Output the [x, y] coordinate of the center of the cell containing the given text.  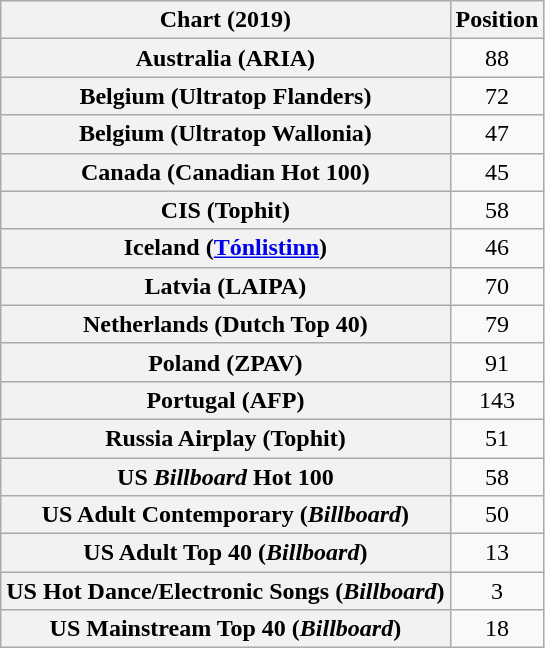
Latvia (LAIPA) [226, 286]
US Mainstream Top 40 (Billboard) [226, 629]
US Billboard Hot 100 [226, 477]
US Adult Top 40 (Billboard) [226, 553]
88 [497, 58]
45 [497, 172]
13 [497, 553]
Russia Airplay (Tophit) [226, 438]
Portugal (AFP) [226, 400]
Australia (ARIA) [226, 58]
Position [497, 20]
143 [497, 400]
Canada (Canadian Hot 100) [226, 172]
79 [497, 324]
3 [497, 591]
50 [497, 515]
72 [497, 96]
US Adult Contemporary (Billboard) [226, 515]
CIS (Tophit) [226, 210]
Iceland (Tónlistinn) [226, 248]
Netherlands (Dutch Top 40) [226, 324]
91 [497, 362]
Belgium (Ultratop Wallonia) [226, 134]
47 [497, 134]
Belgium (Ultratop Flanders) [226, 96]
18 [497, 629]
Chart (2019) [226, 20]
US Hot Dance/Electronic Songs (Billboard) [226, 591]
70 [497, 286]
46 [497, 248]
51 [497, 438]
Poland (ZPAV) [226, 362]
